Search for the cell housing the specified text and yield its [x, y] center coordinate. 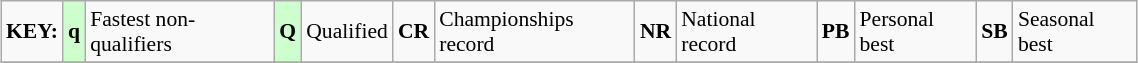
Fastest non-qualifiers [180, 32]
PB [836, 32]
Personal best [916, 32]
NR [656, 32]
CR [414, 32]
SB [994, 32]
KEY: [32, 32]
Seasonal best [1075, 32]
Qualified [347, 32]
National record [746, 32]
q [74, 32]
Championships record [534, 32]
Q [288, 32]
